Search for the cell housing the specified text and yield its [X, Y] center coordinate. 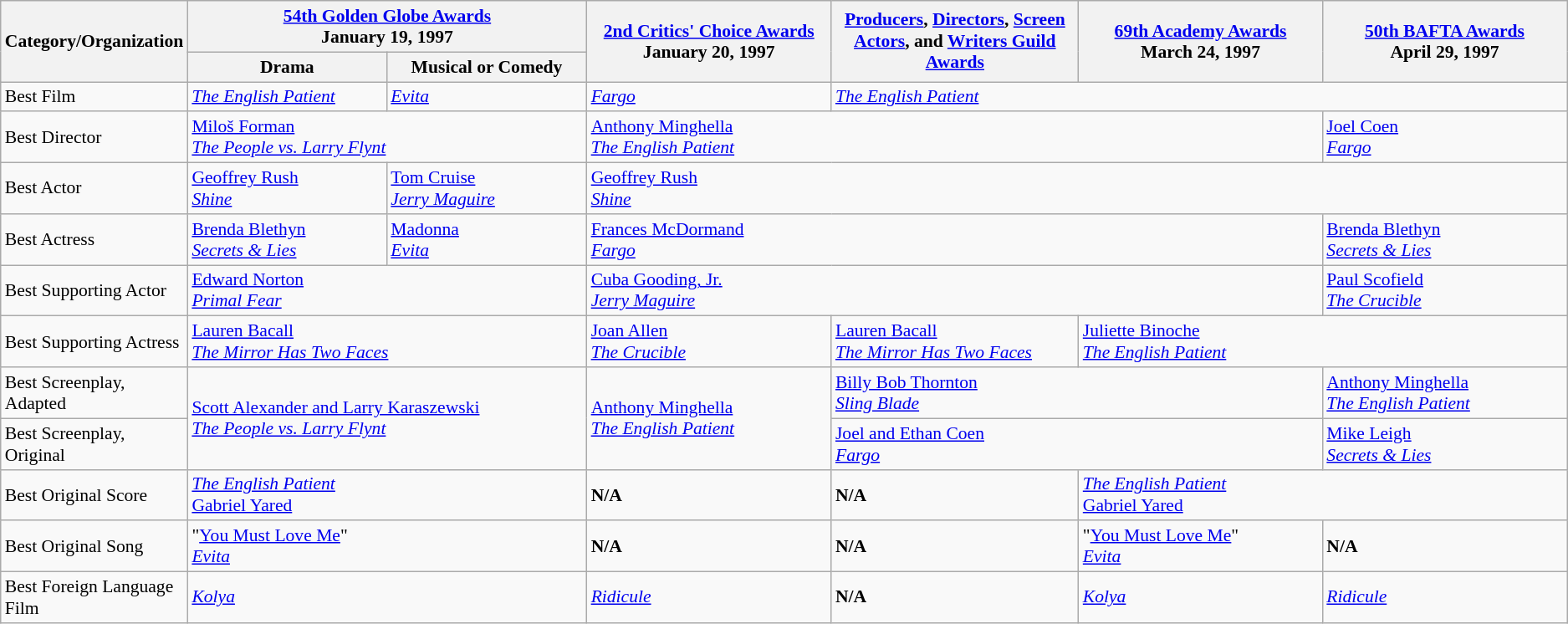
2nd Critics' Choice AwardsJanuary 20, 1997 [709, 42]
Best Original Song [94, 547]
Edward NortonPrimal Fear [386, 291]
Fargo [709, 97]
Best Film [94, 97]
Best Supporting Actor [94, 291]
Drama [287, 67]
Mike LeighSecrets & Lies [1444, 443]
Best Actor [94, 189]
Joel CoenFargo [1444, 137]
Best Screenplay, Original [94, 443]
Frances McDormandFargo [955, 239]
Billy Bob ThorntonSling Blade [1077, 393]
Producers, Directors, Screen Actors, and Writers Guild Awards [955, 42]
Juliette BinocheThe English Patient [1323, 341]
Joan AllenThe Crucible [709, 341]
Miloš FormanThe People vs. Larry Flynt [386, 137]
Cuba Gooding, Jr.Jerry Maguire [955, 291]
Musical or Comedy [487, 67]
MadonnaEvita [487, 239]
Best Actress [94, 239]
Paul ScofieldThe Crucible [1444, 291]
Best Foreign Language Film [94, 597]
Joel and Ethan CoenFargo [1077, 443]
Tom CruiseJerry Maguire [487, 189]
54th Golden Globe AwardsJanuary 19, 1997 [386, 27]
Category/Organization [94, 42]
69th Academy AwardsMarch 24, 1997 [1201, 42]
Best Supporting Actress [94, 341]
Scott Alexander and Larry KaraszewskiThe People vs. Larry Flynt [386, 418]
Evita [487, 97]
Best Original Score [94, 495]
50th BAFTA AwardsApril 29, 1997 [1444, 42]
Best Director [94, 137]
Best Screenplay, Adapted [94, 393]
